Return (X, Y) of the center of cell containing provided text 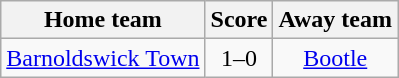
Barnoldswick Town (103, 58)
Home team (103, 20)
1–0 (239, 58)
Bootle (336, 58)
Away team (336, 20)
Score (239, 20)
